Return the [X, Y] coordinate for the center point of the cell that contains the specified text.  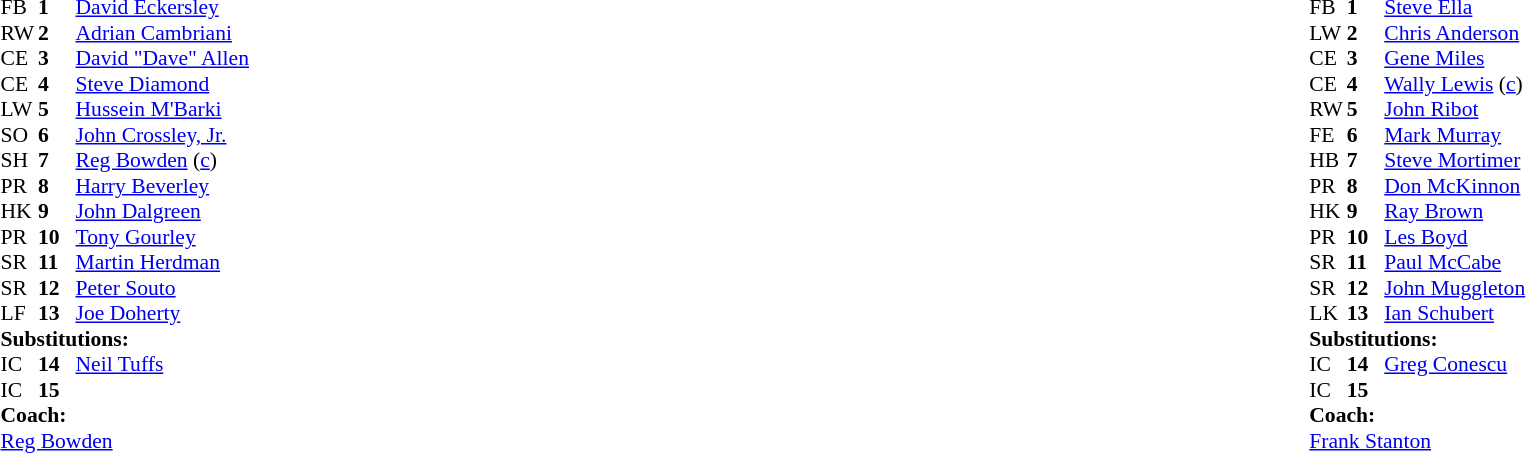
Gene Miles [1454, 59]
Peter Souto [162, 288]
Adrian Cambriani [162, 33]
Steve Diamond [162, 84]
FE [1328, 135]
Mark Murray [1454, 135]
Greg Conescu [1454, 365]
Joe Doherty [162, 313]
John Ribot [1454, 109]
Tony Gourley [162, 237]
John Muggleton [1454, 288]
LK [1328, 313]
Hussein M'Barki [162, 109]
Harry Beverley [162, 186]
Don McKinnon [1454, 186]
David "Dave" Allen [162, 59]
Les Boyd [1454, 237]
John Crossley, Jr. [162, 135]
Ian Schubert [1454, 313]
Chris Anderson [1454, 33]
Wally Lewis (c) [1454, 84]
Paul McCabe [1454, 263]
John Dalgreen [162, 211]
Ray Brown [1454, 211]
LF [19, 313]
SH [19, 161]
Steve Mortimer [1454, 161]
Reg Bowden (c) [162, 161]
HB [1328, 161]
SO [19, 135]
Martin Herdman [162, 263]
Neil Tuffs [162, 365]
